For the text-containing cell, return its midpoint in [x, y] coordinate format. 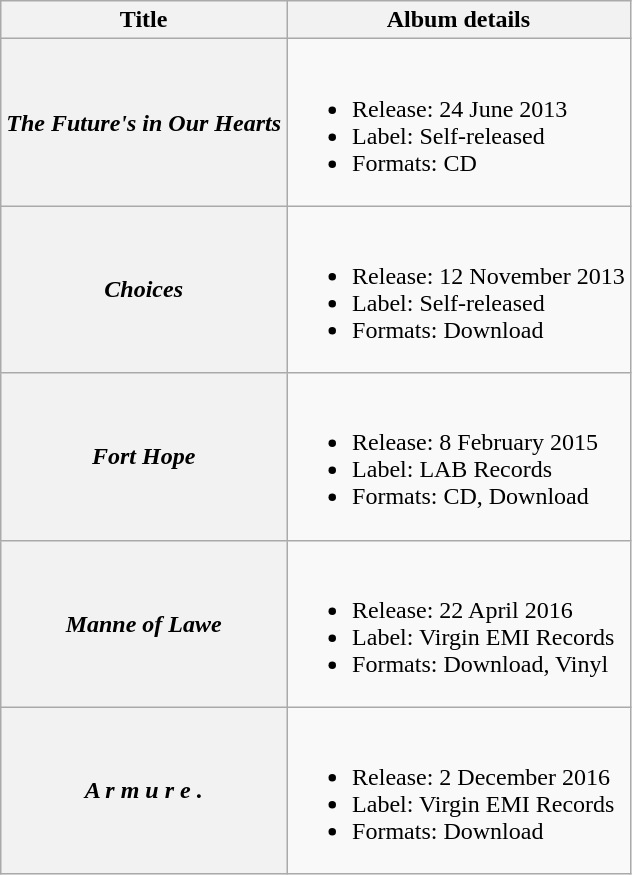
Release: 8 February 2015Label: LAB RecordsFormats: CD, Download [459, 456]
Choices [144, 290]
Manne of Lawe [144, 624]
The Future's in Our Hearts [144, 122]
Release: 2 December 2016Label: Virgin EMI RecordsFormats: Download [459, 790]
Release: 22 April 2016Label: Virgin EMI RecordsFormats: Download, Vinyl [459, 624]
Fort Hope [144, 456]
Release: 24 June 2013Label: Self-releasedFormats: CD [459, 122]
Release: 12 November 2013Label: Self-releasedFormats: Download [459, 290]
Album details [459, 20]
A r m u r e . [144, 790]
Title [144, 20]
